From the cell containing the given text, extract its center point as (x, y) coordinate. 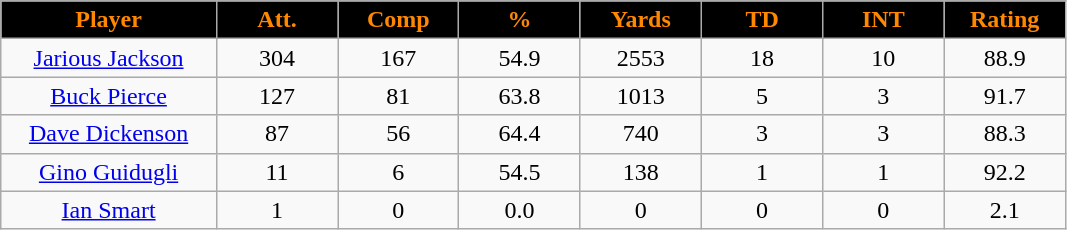
1013 (640, 96)
63.8 (520, 96)
81 (398, 96)
Jarious Jackson (109, 58)
54.5 (520, 172)
6 (398, 172)
167 (398, 58)
5 (762, 96)
Att. (276, 20)
% (520, 20)
18 (762, 58)
91.7 (1004, 96)
Rating (1004, 20)
Gino Guidugli (109, 172)
138 (640, 172)
INT (884, 20)
87 (276, 134)
2.1 (1004, 210)
88.3 (1004, 134)
10 (884, 58)
0.0 (520, 210)
Ian Smart (109, 210)
92.2 (1004, 172)
304 (276, 58)
88.9 (1004, 58)
740 (640, 134)
127 (276, 96)
Comp (398, 20)
Yards (640, 20)
54.9 (520, 58)
Dave Dickenson (109, 134)
56 (398, 134)
TD (762, 20)
Buck Pierce (109, 96)
11 (276, 172)
64.4 (520, 134)
Player (109, 20)
2553 (640, 58)
